Pinpoint the cell where the given text exists, returning its [x, y] midpoint coordinate. 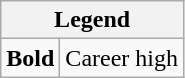
Legend [92, 20]
Career high [122, 58]
Bold [30, 58]
